Detect which cell encompasses the target text, then output its (x, y) center coordinate. 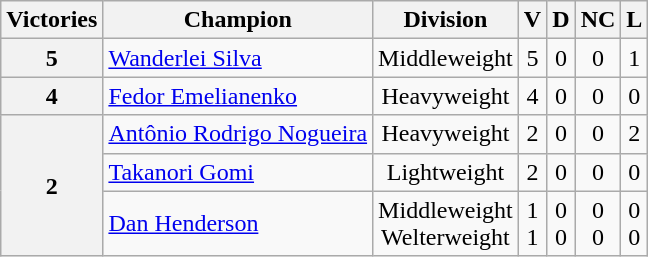
1 1 (532, 224)
Lightweight (446, 172)
Fedor Emelianenko (238, 96)
V (532, 20)
L (634, 20)
1 (634, 58)
Champion (238, 20)
Takanori Gomi (238, 172)
D (561, 20)
Antônio Rodrigo Nogueira (238, 134)
Wanderlei Silva (238, 58)
Middleweight Welterweight (446, 224)
Dan Henderson (238, 224)
NC (598, 20)
Middleweight (446, 58)
Victories (52, 20)
Division (446, 20)
